For the text-containing cell, return its midpoint in [X, Y] coordinate format. 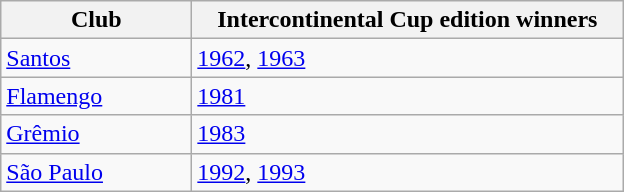
1983 [408, 134]
Grêmio [96, 134]
Intercontinental Cup edition winners [408, 20]
Santos [96, 58]
1981 [408, 96]
1962, 1963 [408, 58]
São Paulo [96, 172]
1992, 1993 [408, 172]
Club [96, 20]
Flamengo [96, 96]
